Provide the [X, Y] coordinate of the cell's center where the given text is located.  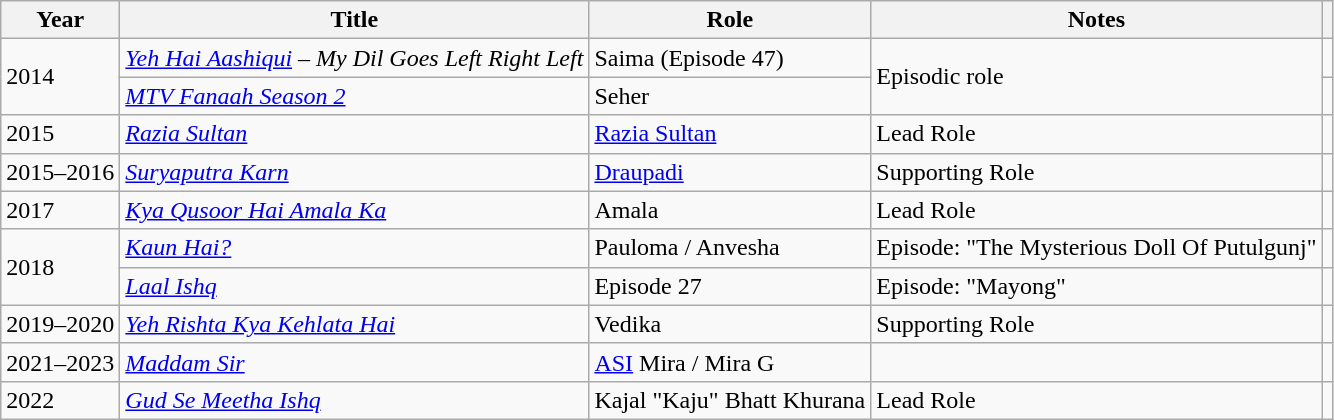
Maddam Sir [354, 362]
2021–2023 [60, 362]
Kajal "Kaju" Bhatt Khurana [730, 400]
Amala [730, 210]
Saima (Episode 47) [730, 58]
Yeh Rishta Kya Kehlata Hai [354, 324]
Pauloma / Anvesha [730, 248]
Episode 27 [730, 286]
2018 [60, 267]
Suryaputra Karn [354, 172]
Episode: "Mayong" [1096, 286]
Vedika [730, 324]
Episode: "The Mysterious Doll Of Putulgunj" [1096, 248]
Role [730, 20]
2015–2016 [60, 172]
Notes [1096, 20]
Episodic role [1096, 77]
ASI Mira / Mira G [730, 362]
2019–2020 [60, 324]
Yeh Hai Aashiqui – My Dil Goes Left Right Left [354, 58]
2015 [60, 134]
Draupadi [730, 172]
Kaun Hai? [354, 248]
2022 [60, 400]
MTV Fanaah Season 2 [354, 96]
2017 [60, 210]
Year [60, 20]
2014 [60, 77]
Seher [730, 96]
Gud Se Meetha Ishq [354, 400]
Title [354, 20]
Kya Qusoor Hai Amala Ka [354, 210]
Laal Ishq [354, 286]
